Capture the cell that displays the provided text and extract its (x, y) central coordinate. 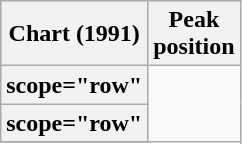
Peakposition (194, 34)
Chart (1991) (74, 34)
